Locate the cell with the specified text and output its (X, Y) center coordinate. 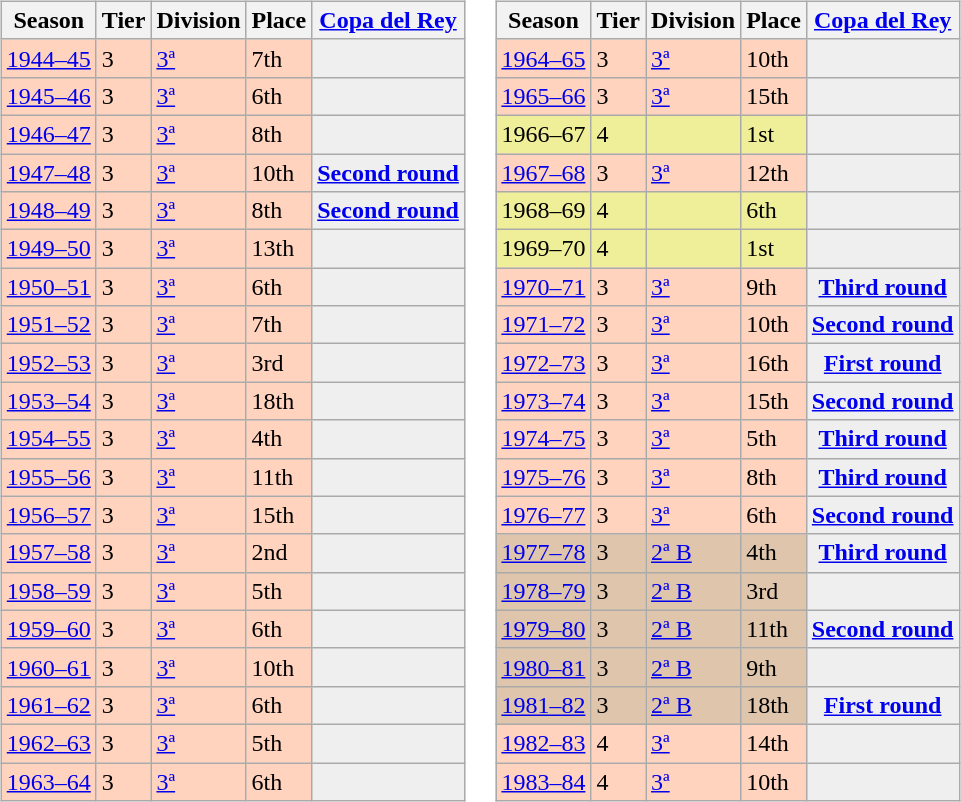
1963–64 (48, 781)
1975–76 (544, 477)
1977–78 (544, 553)
1953–54 (48, 401)
1944–45 (48, 58)
1973–74 (544, 401)
1983–84 (544, 781)
1950–51 (48, 287)
1980–81 (544, 667)
1951–52 (48, 325)
1967–68 (544, 173)
13th (279, 249)
1974–75 (544, 439)
1947–48 (48, 173)
1952–53 (48, 363)
1969–70 (544, 249)
1976–77 (544, 515)
1979–80 (544, 629)
1981–82 (544, 705)
14th (774, 743)
1970–71 (544, 287)
1965–66 (544, 96)
1971–72 (544, 325)
1960–61 (48, 667)
1946–47 (48, 134)
2nd (279, 553)
1978–79 (544, 591)
1964–65 (544, 58)
1959–60 (48, 629)
1954–55 (48, 439)
1962–63 (48, 743)
1956–57 (48, 515)
1958–59 (48, 591)
1949–50 (48, 249)
1961–62 (48, 705)
12th (774, 173)
1957–58 (48, 553)
1972–73 (544, 363)
1955–56 (48, 477)
1948–49 (48, 211)
1945–46 (48, 96)
1966–67 (544, 134)
16th (774, 363)
1982–83 (544, 743)
1968–69 (544, 211)
